Determine the [x, y] coordinate at the center of the cell enclosing the given text.  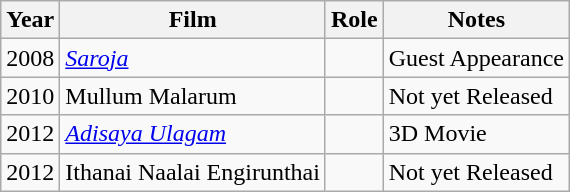
Ithanai Naalai Engirunthai [193, 172]
Guest Appearance [476, 58]
2008 [30, 58]
Year [30, 20]
Saroja [193, 58]
Notes [476, 20]
3D Movie [476, 134]
Mullum Malarum [193, 96]
Role [354, 20]
2010 [30, 96]
Film [193, 20]
Adisaya Ulagam [193, 134]
